From the cell containing the given text, extract its center point as (X, Y) coordinate. 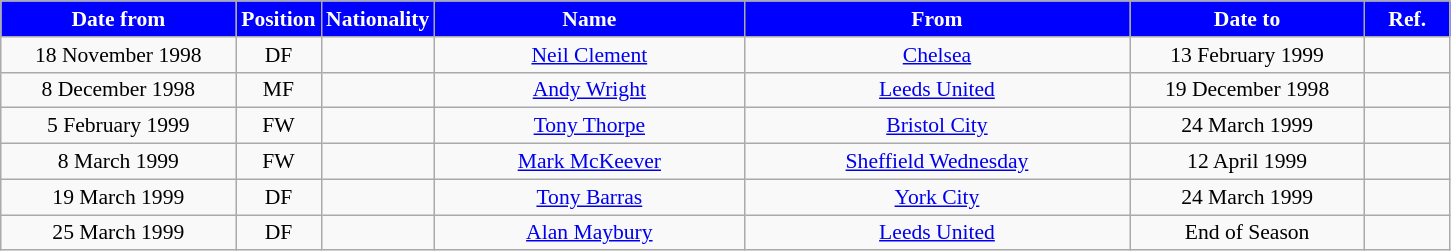
Neil Clement (589, 55)
Name (589, 19)
13 February 1999 (1248, 55)
York City (936, 197)
Nationality (378, 19)
19 December 1998 (1248, 90)
Tony Thorpe (589, 126)
Ref. (1408, 19)
Mark McKeever (589, 162)
19 March 1999 (118, 197)
25 March 1999 (118, 233)
Alan Maybury (589, 233)
Bristol City (936, 126)
Position (278, 19)
Tony Barras (589, 197)
18 November 1998 (118, 55)
From (936, 19)
End of Season (1248, 233)
8 March 1999 (118, 162)
12 April 1999 (1248, 162)
Andy Wright (589, 90)
Date from (118, 19)
Chelsea (936, 55)
Date to (1248, 19)
MF (278, 90)
Sheffield Wednesday (936, 162)
5 February 1999 (118, 126)
8 December 1998 (118, 90)
